Detect which cell encompasses the target text, then output its [X, Y] center coordinate. 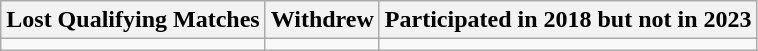
Lost Qualifying Matches [133, 20]
Withdrew [322, 20]
Participated in 2018 but not in 2023 [568, 20]
